Determine the (x, y) coordinate at the center of the cell enclosing the given text.  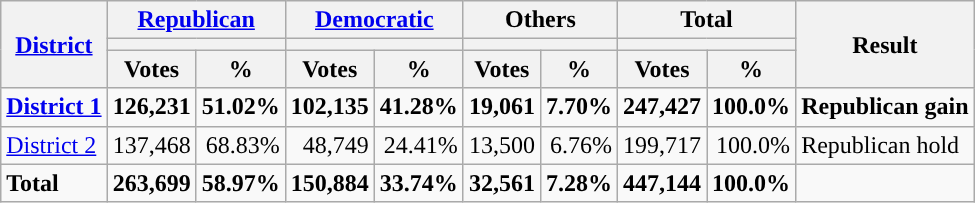
102,135 (330, 107)
58.97% (240, 183)
7.28% (578, 183)
6.76% (578, 145)
32,561 (502, 183)
District (54, 44)
150,884 (330, 183)
41.28% (418, 107)
13,500 (502, 145)
126,231 (152, 107)
Result (885, 44)
District 2 (54, 145)
Republican (196, 20)
Democratic (374, 20)
447,144 (662, 183)
137,468 (152, 145)
7.70% (578, 107)
Others (540, 20)
247,427 (662, 107)
68.83% (240, 145)
199,717 (662, 145)
24.41% (418, 145)
District 1 (54, 107)
263,699 (152, 183)
Republican gain (885, 107)
Republican hold (885, 145)
19,061 (502, 107)
48,749 (330, 145)
51.02% (240, 107)
33.74% (418, 183)
